Find where the given text appears and provide that cell's center as (X, Y) coordinate. 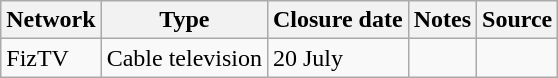
Closure date (338, 20)
Notes (442, 20)
FizTV (51, 58)
20 July (338, 58)
Source (518, 20)
Network (51, 20)
Type (184, 20)
Cable television (184, 58)
